For the text-containing cell, return its midpoint in (x, y) coordinate format. 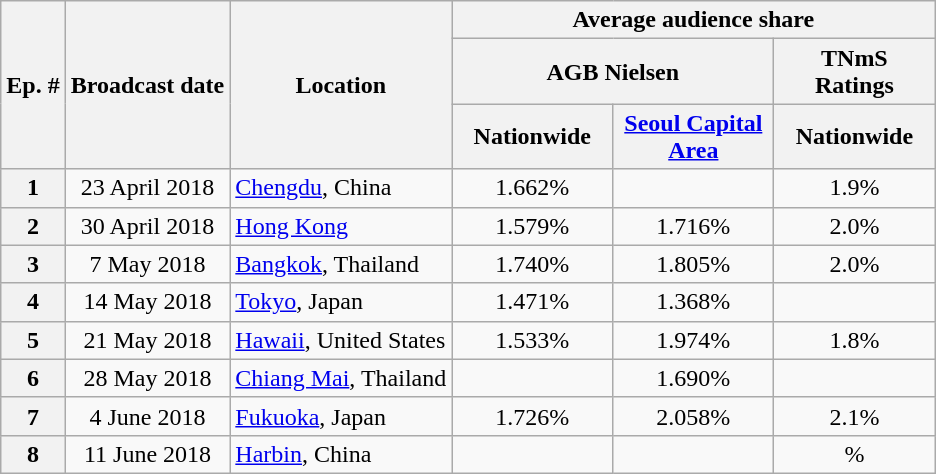
Hawaii, United States (341, 340)
1.726% (532, 416)
7 May 2018 (148, 264)
1 (33, 188)
30 April 2018 (148, 226)
6 (33, 378)
AGB Nielsen (613, 72)
2.058% (694, 416)
Seoul Capital Area (694, 136)
11 June 2018 (148, 454)
1.368% (694, 302)
1.471% (532, 302)
Chiang Mai, Thailand (341, 378)
Average audience share (694, 20)
8 (33, 454)
14 May 2018 (148, 302)
1.690% (694, 378)
1.9% (854, 188)
23 April 2018 (148, 188)
TNmS Ratings (854, 72)
Bangkok, Thailand (341, 264)
1.579% (532, 226)
7 (33, 416)
4 (33, 302)
Harbin, China (341, 454)
1.805% (694, 264)
Fukuoka, Japan (341, 416)
% (854, 454)
2.1% (854, 416)
Location (341, 85)
Broadcast date (148, 85)
1.740% (532, 264)
3 (33, 264)
21 May 2018 (148, 340)
Chengdu, China (341, 188)
1.716% (694, 226)
2 (33, 226)
4 June 2018 (148, 416)
1.662% (532, 188)
5 (33, 340)
Tokyo, Japan (341, 302)
1.8% (854, 340)
28 May 2018 (148, 378)
Ep. # (33, 85)
Hong Kong (341, 226)
1.533% (532, 340)
1.974% (694, 340)
